Provide the [X, Y] coordinate of the cell's center where the given text is located.  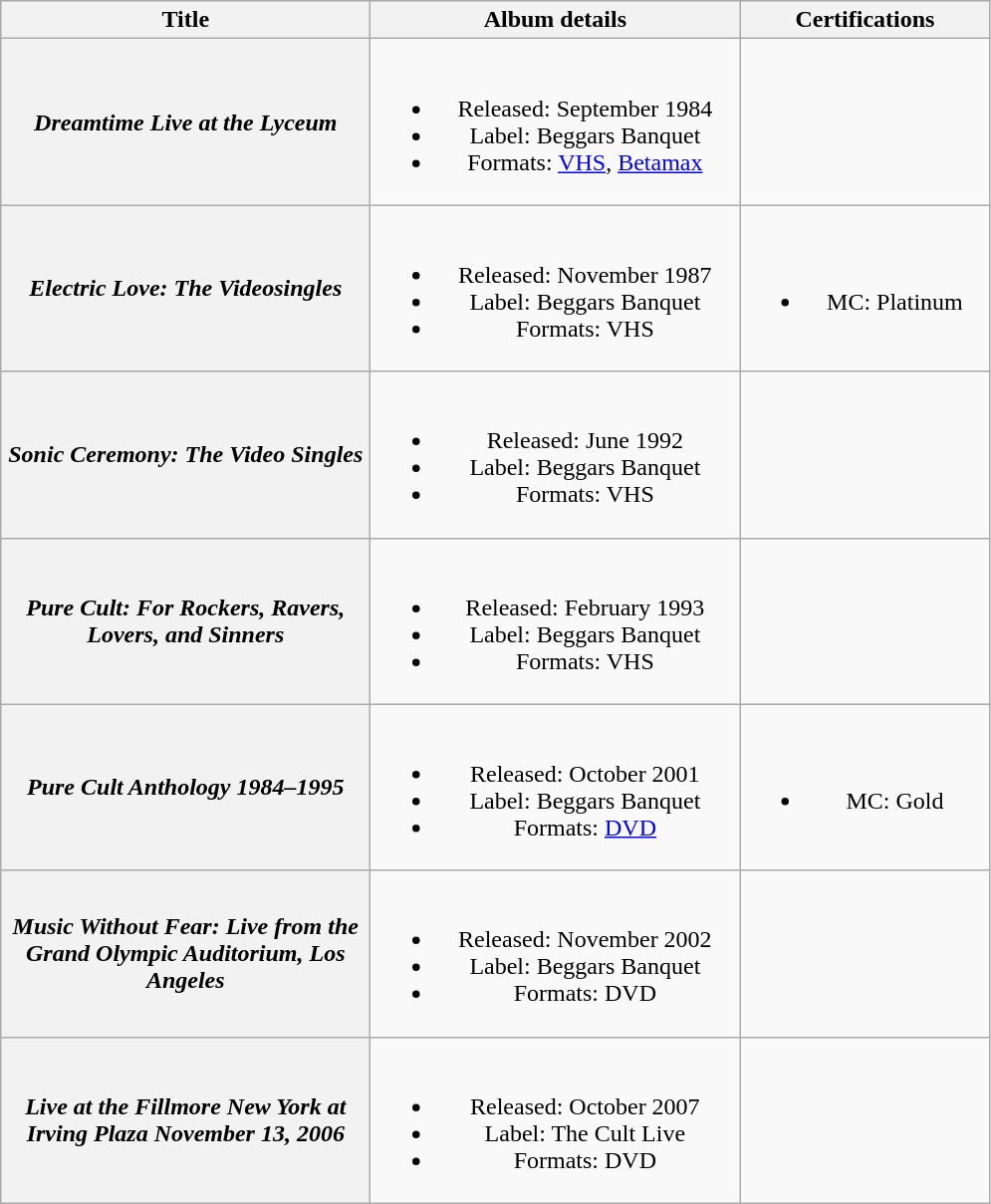
Released: June 1992Label: Beggars BanquetFormats: VHS [556, 454]
Live at the Fillmore New York at Irving Plaza November 13, 2006 [185, 1119]
Pure Cult Anthology 1984–1995 [185, 787]
Sonic Ceremony: The Video Singles [185, 454]
Music Without Fear: Live from the Grand Olympic Auditorium, Los Angeles [185, 954]
Electric Love: The Videosingles [185, 289]
Released: September 1984Label: Beggars BanquetFormats: VHS, Betamax [556, 121]
Released: November 2002Label: Beggars BanquetFormats: DVD [556, 954]
MC: Gold [865, 787]
Certifications [865, 20]
Released: October 2007Label: The Cult LiveFormats: DVD [556, 1119]
MC: Platinum [865, 289]
Title [185, 20]
Released: October 2001Label: Beggars BanquetFormats: DVD [556, 787]
Pure Cult: For Rockers, Ravers, Lovers, and Sinners [185, 621]
Released: November 1987Label: Beggars BanquetFormats: VHS [556, 289]
Dreamtime Live at the Lyceum [185, 121]
Released: February 1993Label: Beggars BanquetFormats: VHS [556, 621]
Album details [556, 20]
